Pinpoint the cell where the given text exists, returning its (x, y) midpoint coordinate. 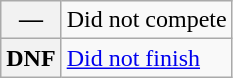
— (31, 20)
Did not finish (146, 58)
Did not compete (146, 20)
DNF (31, 58)
